Search for the cell housing the specified text and yield its (X, Y) center coordinate. 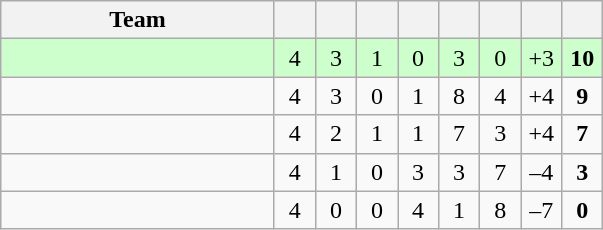
–7 (542, 210)
2 (336, 134)
Team (138, 20)
+3 (542, 58)
–4 (542, 172)
10 (582, 58)
9 (582, 96)
